Find where the given text appears and provide that cell's center as (X, Y) coordinate. 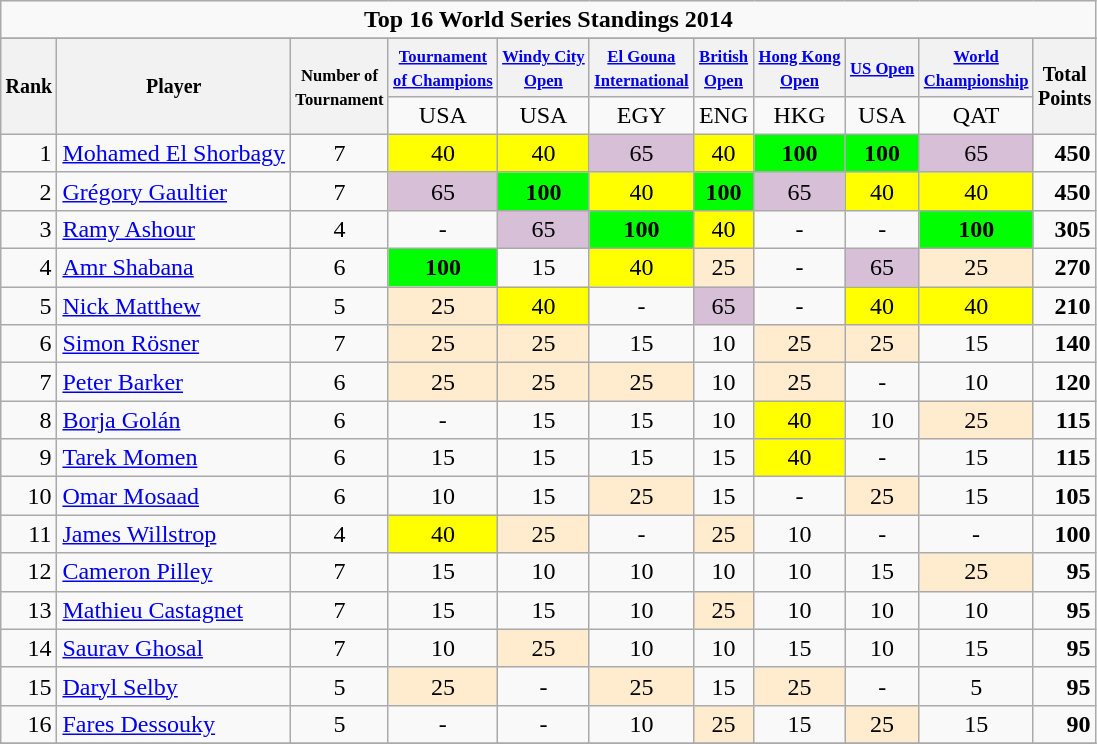
14 (29, 648)
105 (1064, 496)
Tournamentof Champions (442, 68)
3 (29, 229)
Rank (29, 87)
ENG (723, 115)
140 (1064, 344)
8 (29, 420)
270 (1064, 268)
WorldChampionship (976, 68)
Top 16 World Series Standings 2014 (548, 20)
Player (174, 87)
Hong KongOpen (800, 68)
Borja Golán (174, 420)
Nick Matthew (174, 306)
Simon Rösner (174, 344)
2 (29, 191)
Fares Dessouky (174, 724)
Cameron Pilley (174, 572)
Saurav Ghosal (174, 648)
TotalPoints (1064, 87)
QAT (976, 115)
EGY (641, 115)
Amr Shabana (174, 268)
Mohamed El Shorbagy (174, 153)
305 (1064, 229)
Ramy Ashour (174, 229)
13 (29, 610)
James Willstrop (174, 534)
90 (1064, 724)
12 (29, 572)
HKG (800, 115)
Grégory Gaultier (174, 191)
El GounaInternational (641, 68)
120 (1064, 382)
BritishOpen (723, 68)
Number ofTournament (340, 87)
Mathieu Castagnet (174, 610)
Tarek Momen (174, 458)
210 (1064, 306)
US Open (882, 68)
1 (29, 153)
Windy CityOpen (543, 68)
Omar Mosaad (174, 496)
11 (29, 534)
Daryl Selby (174, 686)
16 (29, 724)
Peter Barker (174, 382)
9 (29, 458)
